Pinpoint the cell where the given text exists, returning its (x, y) midpoint coordinate. 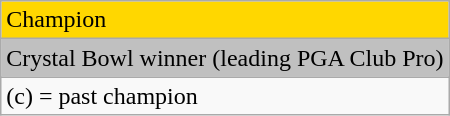
Champion (225, 20)
Crystal Bowl winner (leading PGA Club Pro) (225, 58)
(c) = past champion (225, 96)
